Find where the given text appears and provide that cell's center as [x, y] coordinate. 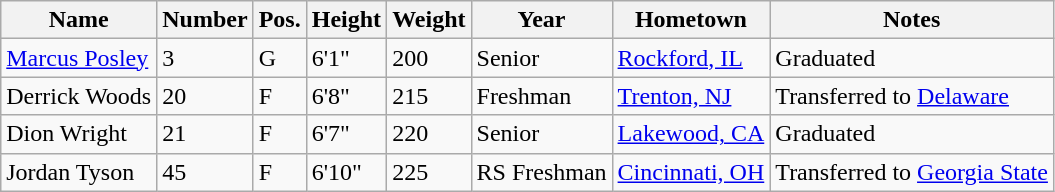
Trenton, NJ [691, 96]
220 [429, 134]
225 [429, 172]
Pos. [280, 20]
Marcus Posley [79, 58]
200 [429, 58]
Dion Wright [79, 134]
RS Freshman [542, 172]
Height [346, 20]
Jordan Tyson [79, 172]
Derrick Woods [79, 96]
Weight [429, 20]
Rockford, IL [691, 58]
6'10" [346, 172]
Hometown [691, 20]
Lakewood, CA [691, 134]
Freshman [542, 96]
G [280, 58]
Year [542, 20]
20 [205, 96]
3 [205, 58]
6'8" [346, 96]
Notes [912, 20]
Transferred to Georgia State [912, 172]
45 [205, 172]
215 [429, 96]
Name [79, 20]
Number [205, 20]
Cincinnati, OH [691, 172]
6'7" [346, 134]
6'1" [346, 58]
Transferred to Delaware [912, 96]
21 [205, 134]
